Search for the cell housing the specified text and yield its [X, Y] center coordinate. 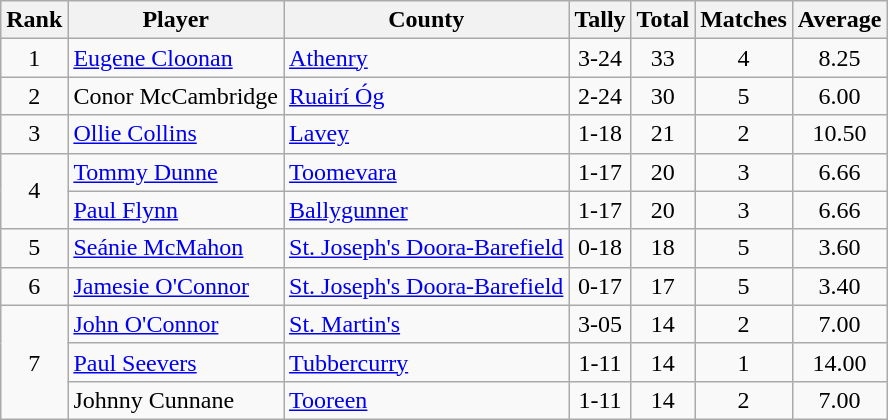
3-05 [600, 324]
14.00 [840, 362]
33 [663, 58]
30 [663, 96]
21 [663, 134]
Johnny Cunnane [176, 400]
7 [34, 362]
Matches [744, 20]
Tally [600, 20]
6 [34, 286]
Jamesie O'Connor [176, 286]
0-17 [600, 286]
Paul Flynn [176, 210]
John O'Connor [176, 324]
0-18 [600, 248]
Rank [34, 20]
2-24 [600, 96]
St. Martin's [426, 324]
County [426, 20]
17 [663, 286]
Ballygunner [426, 210]
Total [663, 20]
Tommy Dunne [176, 172]
Ruairí Óg [426, 96]
6.00 [840, 96]
3.60 [840, 248]
8.25 [840, 58]
Lavey [426, 134]
18 [663, 248]
Player [176, 20]
Tubbercurry [426, 362]
Toomevara [426, 172]
3-24 [600, 58]
Paul Seevers [176, 362]
10.50 [840, 134]
Conor McCambridge [176, 96]
Ollie Collins [176, 134]
Tooreen [426, 400]
Eugene Cloonan [176, 58]
Average [840, 20]
1-18 [600, 134]
Seánie McMahon [176, 248]
3.40 [840, 286]
Athenry [426, 58]
